Scan for the cell matching the given text and deliver its (x, y) coordinate at center. 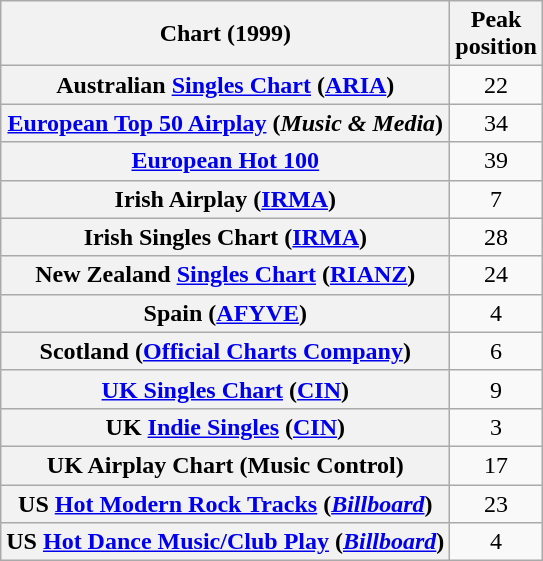
Irish Airplay (IRMA) (226, 199)
34 (496, 123)
28 (496, 237)
New Zealand Singles Chart (RIANZ) (226, 275)
6 (496, 351)
Scotland (Official Charts Company) (226, 351)
3 (496, 427)
Irish Singles Chart (IRMA) (226, 237)
23 (496, 503)
7 (496, 199)
22 (496, 85)
39 (496, 161)
UK Airplay Chart (Music Control) (226, 465)
US Hot Modern Rock Tracks (Billboard) (226, 503)
UK Indie Singles (CIN) (226, 427)
Peakposition (496, 34)
UK Singles Chart (CIN) (226, 389)
17 (496, 465)
US Hot Dance Music/Club Play (Billboard) (226, 542)
24 (496, 275)
Spain (AFYVE) (226, 313)
European Top 50 Airplay (Music & Media) (226, 123)
9 (496, 389)
Australian Singles Chart (ARIA) (226, 85)
European Hot 100 (226, 161)
Chart (1999) (226, 34)
